Identify which cell holds the provided text, then report its [x, y] central coordinate. 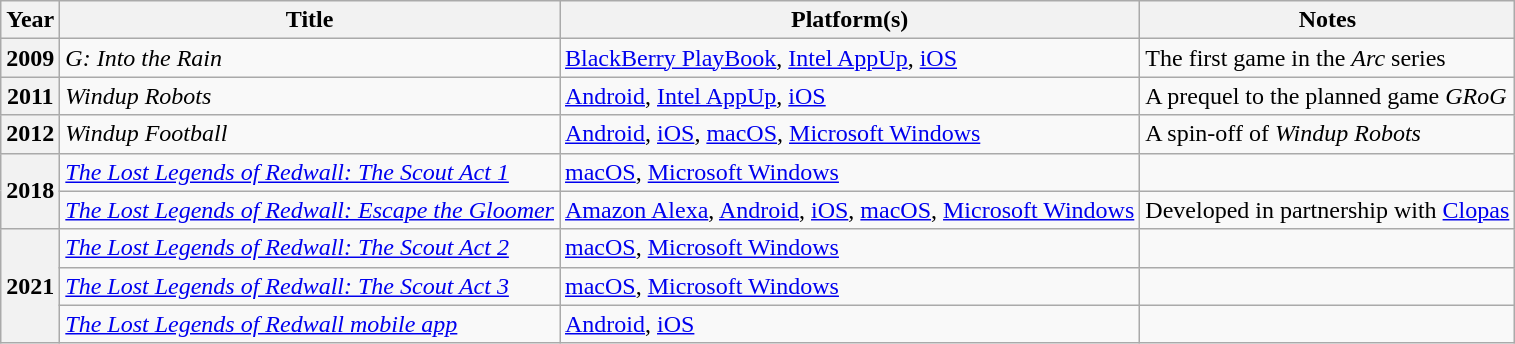
2012 [30, 134]
BlackBerry PlayBook, Intel AppUp, iOS [850, 58]
The first game in the Arc series [1328, 58]
Android, iOS, macOS, Microsoft Windows [850, 134]
A spin-off of Windup Robots [1328, 134]
2011 [30, 96]
Platform(s) [850, 20]
The Lost Legends of Redwall: Escape the Gloomer [310, 210]
2018 [30, 191]
The Lost Legends of Redwall: The Scout Act 1 [310, 172]
Android, Intel AppUp, iOS [850, 96]
2021 [30, 286]
Android, iOS [850, 324]
G: Into the Rain [310, 58]
The Lost Legends of Redwall mobile app [310, 324]
The Lost Legends of Redwall: The Scout Act 2 [310, 248]
Year [30, 20]
Windup Robots [310, 96]
A prequel to the planned game GRoG [1328, 96]
Windup Football [310, 134]
Title [310, 20]
Amazon Alexa, Android, iOS, macOS, Microsoft Windows [850, 210]
The Lost Legends of Redwall: The Scout Act 3 [310, 286]
Notes [1328, 20]
2009 [30, 58]
Developed in partnership with Clopas [1328, 210]
